Locate the cell with the specified text and output its [X, Y] center coordinate. 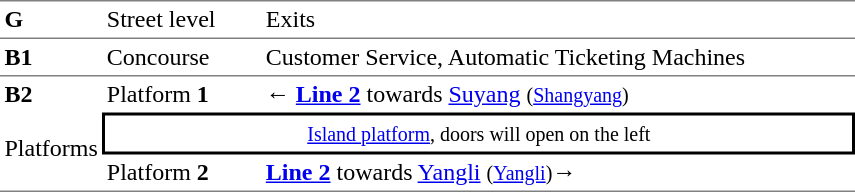
Platform 2 [182, 173]
Concourse [182, 58]
Island platform, doors will open on the left [478, 133]
Exits [558, 19]
B2Platforms [51, 134]
Customer Service, Automatic Ticketing Machines [558, 58]
B1 [51, 58]
Street level [182, 19]
Platform 1 [182, 94]
G [51, 19]
← Line 2 towards Suyang (Shangyang) [558, 94]
Line 2 towards Yangli (Yangli)→ [558, 173]
